Extract the (x, y) coordinate from the center of the cell holding the provided text.  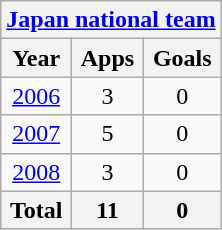
11 (108, 210)
Japan national team (111, 20)
5 (108, 134)
2006 (36, 96)
Total (36, 210)
Apps (108, 58)
2007 (36, 134)
2008 (36, 172)
Goals (182, 58)
Year (36, 58)
